Determine the (X, Y) coordinate at the center of the cell enclosing the given text.  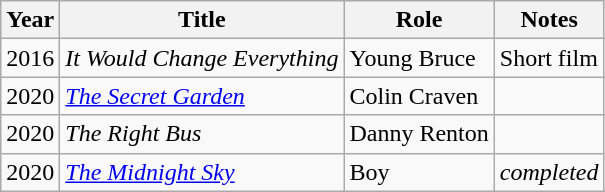
Short film (549, 58)
Role (419, 20)
The Midnight Sky (202, 172)
Colin Craven (419, 96)
Notes (549, 20)
Year (30, 20)
Danny Renton (419, 134)
Boy (419, 172)
The Right Bus (202, 134)
The Secret Garden (202, 96)
completed (549, 172)
Title (202, 20)
2016 (30, 58)
Young Bruce (419, 58)
It Would Change Everything (202, 58)
